From the cell containing the given text, extract its center point as [x, y] coordinate. 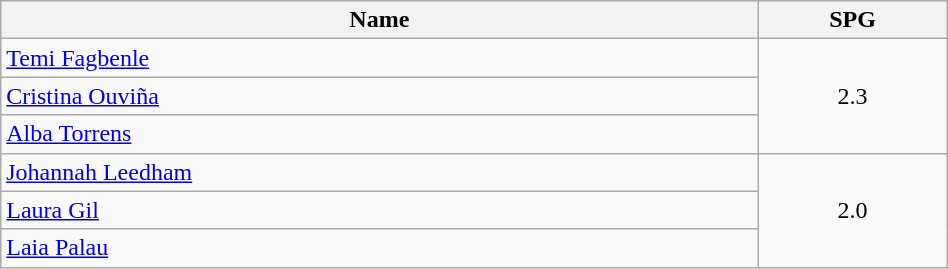
Alba Torrens [380, 134]
Laura Gil [380, 210]
Temi Fagbenle [380, 58]
SPG [852, 20]
2.3 [852, 96]
Cristina Ouviña [380, 96]
Johannah Leedham [380, 172]
Name [380, 20]
2.0 [852, 210]
Laia Palau [380, 248]
